Provide the [X, Y] coordinate of the cell's center where the given text is located.  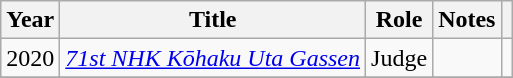
Year [30, 20]
Role [400, 20]
Notes [467, 20]
2020 [30, 58]
Judge [400, 58]
Title [213, 20]
71st NHK Kōhaku Uta Gassen [213, 58]
